Determine the (x, y) coordinate at the center of the cell enclosing the given text.  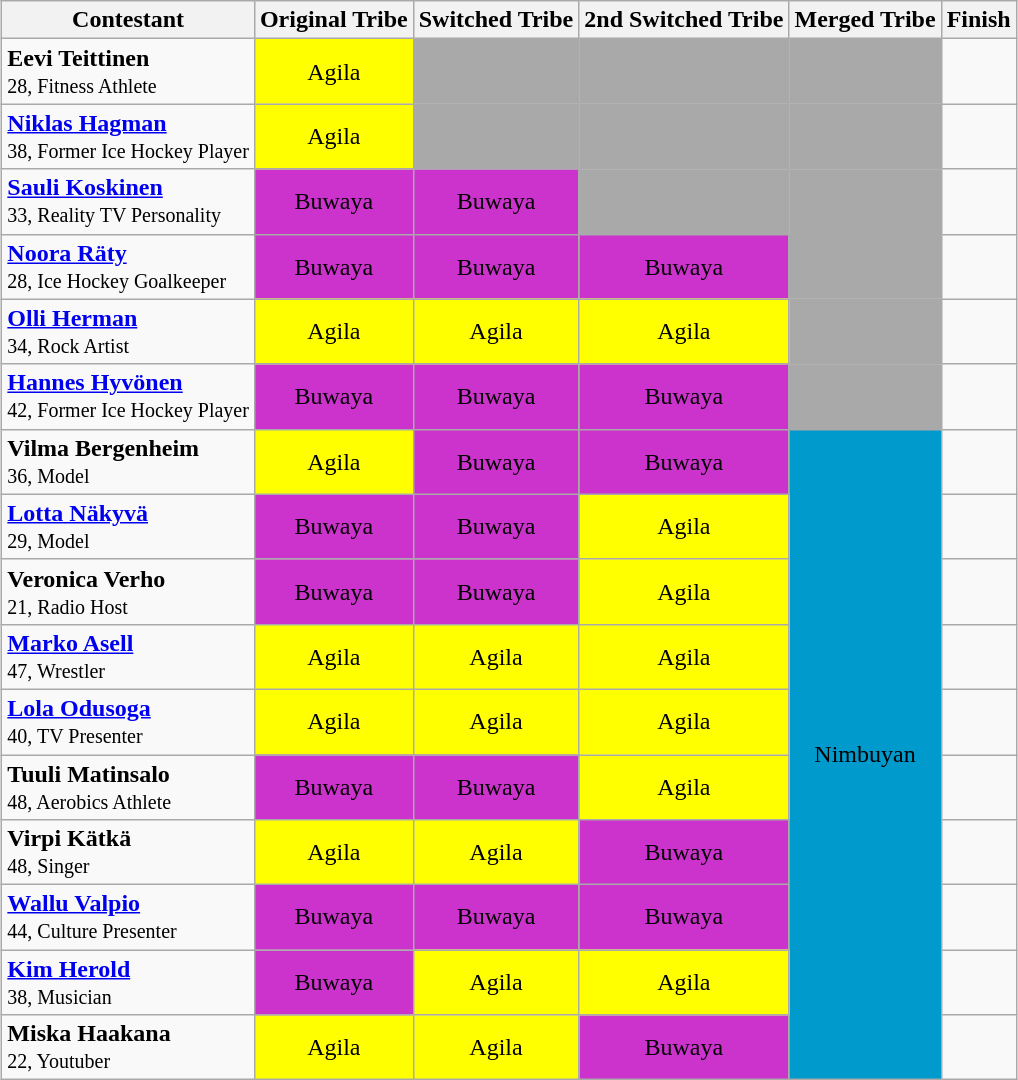
Nimbuyan (865, 754)
Marko Asell47, Wrestler (128, 656)
Merged Tribe (865, 20)
Tuuli Matinsalo48, Aerobics Athlete (128, 786)
Contestant (128, 20)
Original Tribe (334, 20)
Olli Herman34, Rock Artist (128, 332)
Eevi Teittinen 28, Fitness Athlete (128, 72)
Lotta Näkyvä29, Model (128, 526)
2nd Switched Tribe (684, 20)
Sauli Koskinen33, Reality TV Personality (128, 202)
Noora Räty28, Ice Hockey Goalkeeper (128, 266)
Kim Herold38, Musician (128, 982)
Finish (978, 20)
Virpi Kätkä48, Singer (128, 852)
Niklas Hagman38, Former Ice Hockey Player (128, 136)
Switched Tribe (496, 20)
Miska Haakana22, Youtuber (128, 1048)
Wallu Valpio44, Culture Presenter (128, 918)
Lola Odusoga40, TV Presenter (128, 722)
Hannes Hyvönen42, Former Ice Hockey Player (128, 396)
Vilma Bergenheim36, Model (128, 462)
Veronica Verho21, Radio Host (128, 592)
